Pinpoint the cell where the given text exists, returning its [X, Y] midpoint coordinate. 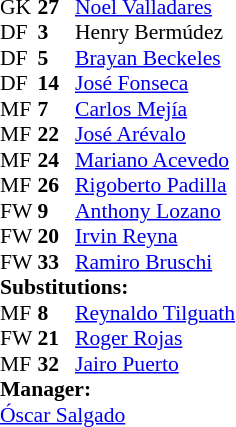
José Fonseca [155, 83]
9 [57, 211]
Carlos Mejía [155, 109]
7 [57, 109]
Brayan Beckeles [155, 58]
Irvin Reyna [155, 237]
22 [57, 135]
Ramiro Bruschi [155, 262]
Substitutions: [118, 287]
José Arévalo [155, 135]
Manager: [118, 389]
3 [57, 33]
21 [57, 339]
14 [57, 83]
33 [57, 262]
5 [57, 58]
Jairo Puerto [155, 364]
Reynaldo Tilguath [155, 313]
Henry Bermúdez [155, 33]
Roger Rojas [155, 339]
20 [57, 237]
32 [57, 364]
26 [57, 185]
Mariano Acevedo [155, 160]
24 [57, 160]
Rigoberto Padilla [155, 185]
Anthony Lozano [155, 211]
8 [57, 313]
